Provide the [x, y] coordinate of the cell's center where the given text is located.  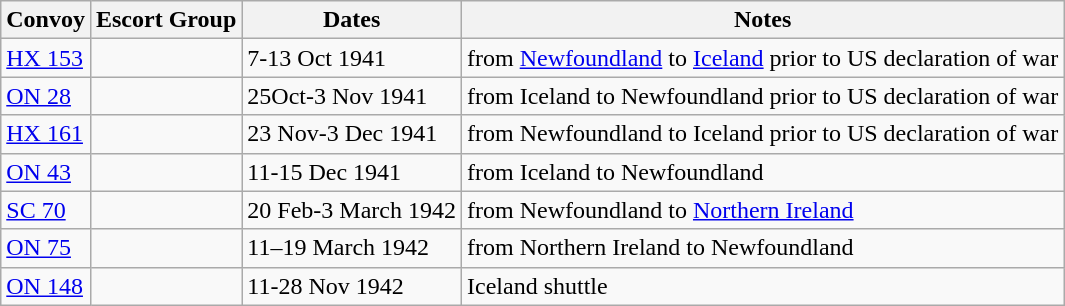
20 Feb-3 March 1942 [352, 210]
Escort Group [166, 20]
from Newfoundland to Northern Ireland [762, 210]
7-13 Oct 1941 [352, 58]
11-28 Nov 1942 [352, 286]
ON 148 [46, 286]
from Northern Ireland to Newfoundland [762, 248]
Dates [352, 20]
Iceland shuttle [762, 286]
25Oct-3 Nov 1941 [352, 96]
ON 75 [46, 248]
HX 161 [46, 134]
Notes [762, 20]
ON 43 [46, 172]
11–19 March 1942 [352, 248]
ON 28 [46, 96]
HX 153 [46, 58]
SC 70 [46, 210]
23 Nov-3 Dec 1941 [352, 134]
from Iceland to Newfoundland [762, 172]
from Iceland to Newfoundland prior to US declaration of war [762, 96]
Convoy [46, 20]
11-15 Dec 1941 [352, 172]
